Find where the given text appears and provide that cell's center as (x, y) coordinate. 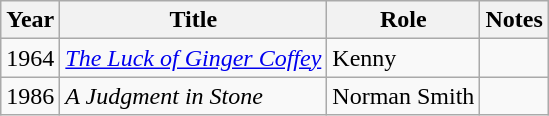
Year (30, 20)
Title (194, 20)
1964 (30, 58)
1986 (30, 96)
A Judgment in Stone (194, 96)
Kenny (404, 58)
Norman Smith (404, 96)
The Luck of Ginger Coffey (194, 58)
Notes (514, 20)
Role (404, 20)
